Locate the cell with the specified text and output its (x, y) center coordinate. 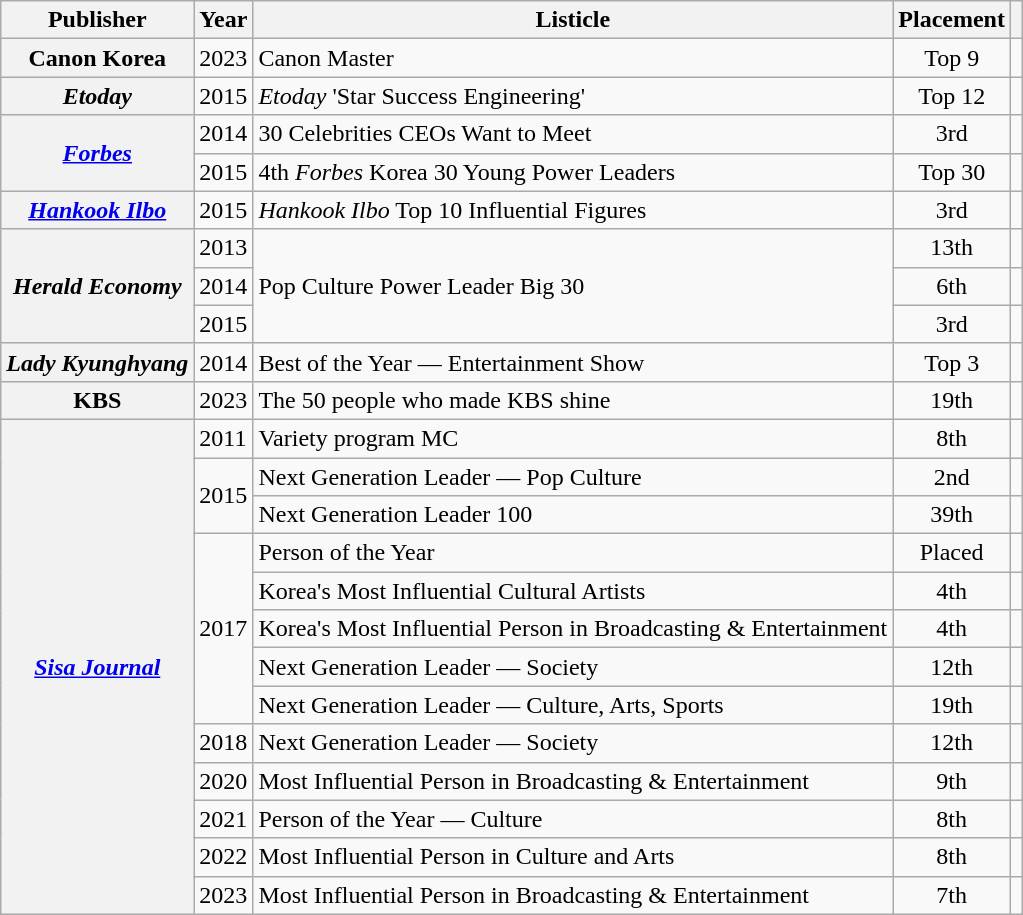
2020 (224, 781)
30 Celebrities CEOs Want to Meet (573, 134)
Most Influential Person in Culture and Arts (573, 857)
Top 9 (952, 58)
Top 3 (952, 362)
Next Generation Leader — Culture, Arts, Sports (573, 705)
Canon Korea (98, 58)
2018 (224, 743)
Etoday (98, 96)
Herald Economy (98, 286)
Korea's Most Influential Person in Broadcasting & Entertainment (573, 629)
Sisa Journal (98, 666)
The 50 people who made KBS shine (573, 400)
Korea's Most Influential Cultural Artists (573, 591)
Person of the Year — Culture (573, 819)
KBS (98, 400)
Canon Master (573, 58)
Year (224, 20)
9th (952, 781)
13th (952, 248)
2021 (224, 819)
Person of the Year (573, 553)
Top 12 (952, 96)
Hankook Ilbo Top 10 Influential Figures (573, 210)
2013 (224, 248)
Forbes (98, 153)
Publisher (98, 20)
4th Forbes Korea 30 Young Power Leaders (573, 172)
7th (952, 895)
39th (952, 515)
Hankook Ilbo (98, 210)
Placement (952, 20)
2017 (224, 629)
Top 30 (952, 172)
Listicle (573, 20)
Etoday 'Star Success Engineering' (573, 96)
6th (952, 286)
Placed (952, 553)
Variety program MC (573, 438)
2011 (224, 438)
2022 (224, 857)
Next Generation Leader — Pop Culture (573, 477)
Best of the Year — Entertainment Show (573, 362)
Lady Kyunghyang (98, 362)
Pop Culture Power Leader Big 30 (573, 286)
2nd (952, 477)
Next Generation Leader 100 (573, 515)
